Pinpoint the cell where the given text exists, returning its [x, y] midpoint coordinate. 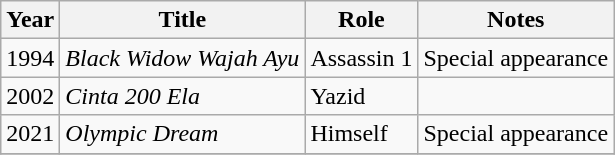
1994 [30, 58]
Black Widow Wajah Ayu [182, 58]
Notes [516, 20]
Role [362, 20]
Assassin 1 [362, 58]
Title [182, 20]
2002 [30, 96]
Olympic Dream [182, 134]
Yazid [362, 96]
2021 [30, 134]
Cinta 200 Ela [182, 96]
Himself [362, 134]
Year [30, 20]
